Locate the cell with the specified text and output its [x, y] center coordinate. 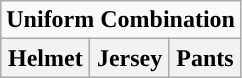
Uniform Combination [121, 20]
Helmet [46, 58]
Jersey [130, 58]
Pants [204, 58]
